Scan for the cell matching the given text and deliver its [x, y] coordinate at center. 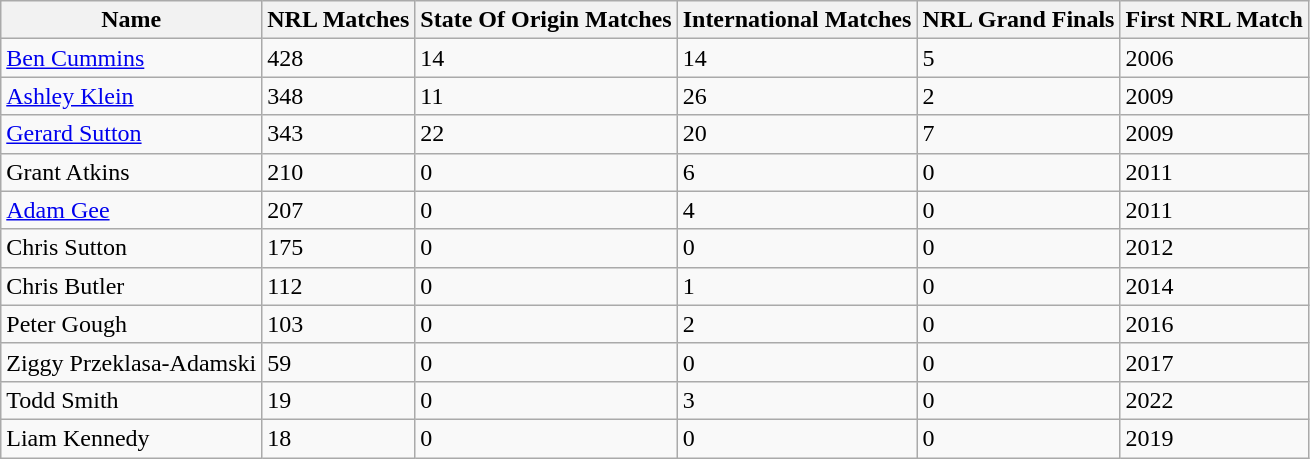
2014 [1214, 286]
3 [797, 400]
International Matches [797, 20]
207 [338, 210]
5 [1018, 58]
2012 [1214, 248]
343 [338, 134]
Name [132, 20]
2017 [1214, 362]
7 [1018, 134]
Adam Gee [132, 210]
2022 [1214, 400]
11 [546, 96]
22 [546, 134]
210 [338, 172]
First NRL Match [1214, 20]
112 [338, 286]
103 [338, 324]
4 [797, 210]
1 [797, 286]
2006 [1214, 58]
Chris Sutton [132, 248]
Ben Cummins [132, 58]
428 [338, 58]
Grant Atkins [132, 172]
State Of Origin Matches [546, 20]
Ziggy Przeklasa-Adamski [132, 362]
2019 [1214, 438]
26 [797, 96]
20 [797, 134]
19 [338, 400]
Chris Butler [132, 286]
59 [338, 362]
Todd Smith [132, 400]
Liam Kennedy [132, 438]
6 [797, 172]
348 [338, 96]
Peter Gough [132, 324]
NRL Grand Finals [1018, 20]
2016 [1214, 324]
NRL Matches [338, 20]
175 [338, 248]
18 [338, 438]
Ashley Klein [132, 96]
Gerard Sutton [132, 134]
